Capture the cell that displays the provided text and extract its [x, y] central coordinate. 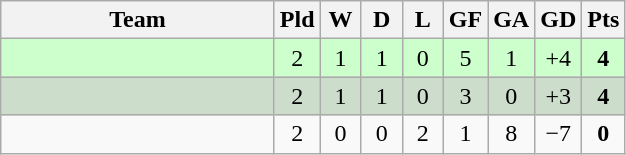
D [382, 20]
L [422, 20]
Team [138, 20]
3 [465, 96]
8 [512, 134]
Pld [297, 20]
+4 [558, 58]
GA [512, 20]
W [340, 20]
Pts [604, 20]
−7 [558, 134]
5 [465, 58]
+3 [558, 96]
GD [558, 20]
GF [465, 20]
